Extract the [X, Y] coordinate from the center of the cell holding the provided text.  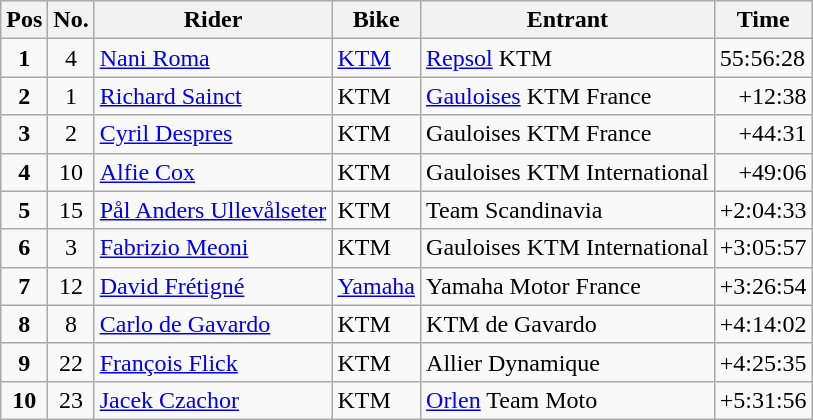
David Frétigné [213, 286]
Nani Roma [213, 58]
5 [24, 210]
No. [71, 20]
+3:26:54 [763, 286]
KTM de Gavardo [568, 324]
+2:04:33 [763, 210]
+44:31 [763, 134]
Repsol KTM [568, 58]
Carlo de Gavardo [213, 324]
Yamaha Motor France [568, 286]
Allier Dynamique [568, 362]
François Flick [213, 362]
15 [71, 210]
+49:06 [763, 172]
Time [763, 20]
Pos [24, 20]
Cyril Despres [213, 134]
+4:25:35 [763, 362]
9 [24, 362]
Pål Anders Ullevålseter [213, 210]
6 [24, 248]
Alfie Cox [213, 172]
+5:31:56 [763, 400]
55:56:28 [763, 58]
12 [71, 286]
Fabrizio Meoni [213, 248]
Orlen Team Moto [568, 400]
Bike [376, 20]
Yamaha [376, 286]
7 [24, 286]
22 [71, 362]
23 [71, 400]
Rider [213, 20]
Entrant [568, 20]
Richard Sainct [213, 96]
Jacek Czachor [213, 400]
+12:38 [763, 96]
Team Scandinavia [568, 210]
+3:05:57 [763, 248]
+4:14:02 [763, 324]
